Detect which cell encompasses the target text, then output its [X, Y] center coordinate. 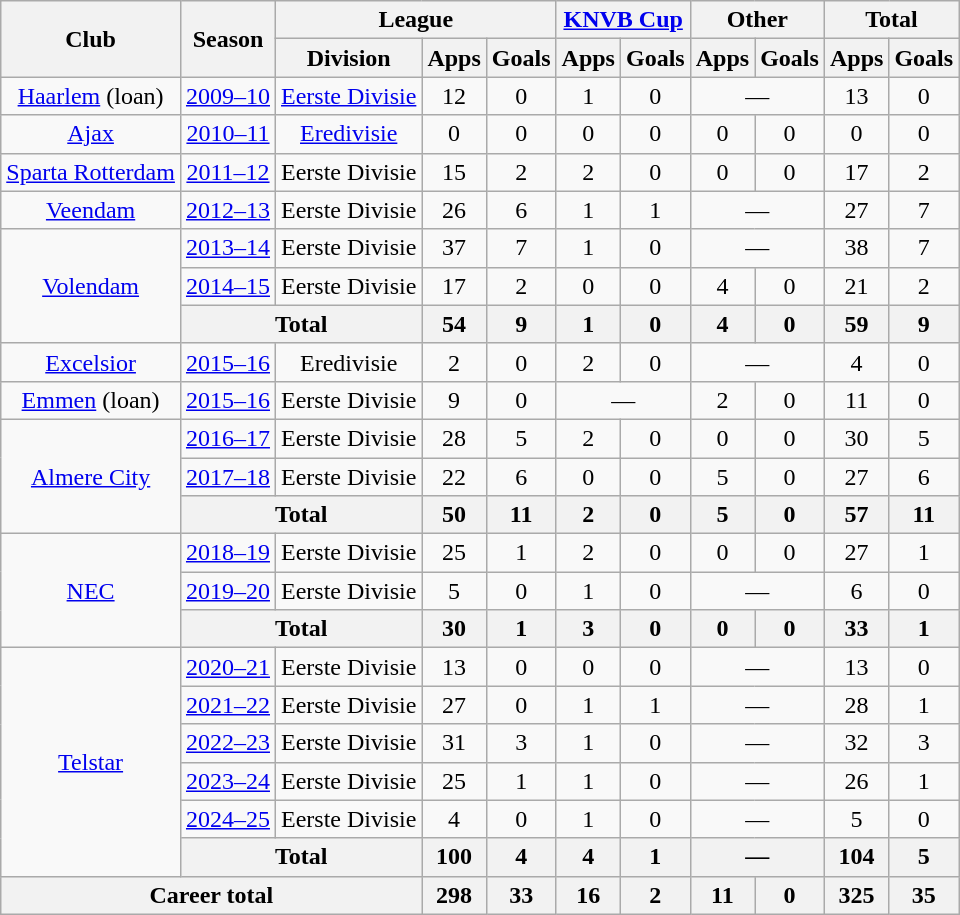
Division [349, 58]
Excelsior [91, 362]
League [416, 20]
22 [454, 477]
2018–19 [228, 553]
Career total [212, 895]
21 [856, 286]
Emmen (loan) [91, 400]
12 [454, 96]
325 [856, 895]
100 [454, 857]
Club [91, 39]
37 [454, 248]
31 [454, 743]
2013–14 [228, 248]
32 [856, 743]
2021–22 [228, 705]
2010–11 [228, 134]
2012–13 [228, 210]
Other [757, 20]
NEC [91, 591]
57 [856, 515]
Veendam [91, 210]
2017–18 [228, 477]
Season [228, 39]
2016–17 [228, 438]
298 [454, 895]
2011–12 [228, 172]
Haarlem (loan) [91, 96]
2019–20 [228, 591]
Volendam [91, 286]
2023–24 [228, 781]
2014–15 [228, 286]
16 [588, 895]
2009–10 [228, 96]
KNVB Cup [623, 20]
59 [856, 324]
Sparta Rotterdam [91, 172]
104 [856, 857]
Almere City [91, 476]
2022–23 [228, 743]
Ajax [91, 134]
35 [924, 895]
Telstar [91, 762]
54 [454, 324]
38 [856, 248]
15 [454, 172]
50 [454, 515]
2020–21 [228, 667]
2024–25 [228, 819]
